Find where the given text appears and provide that cell's center as (x, y) coordinate. 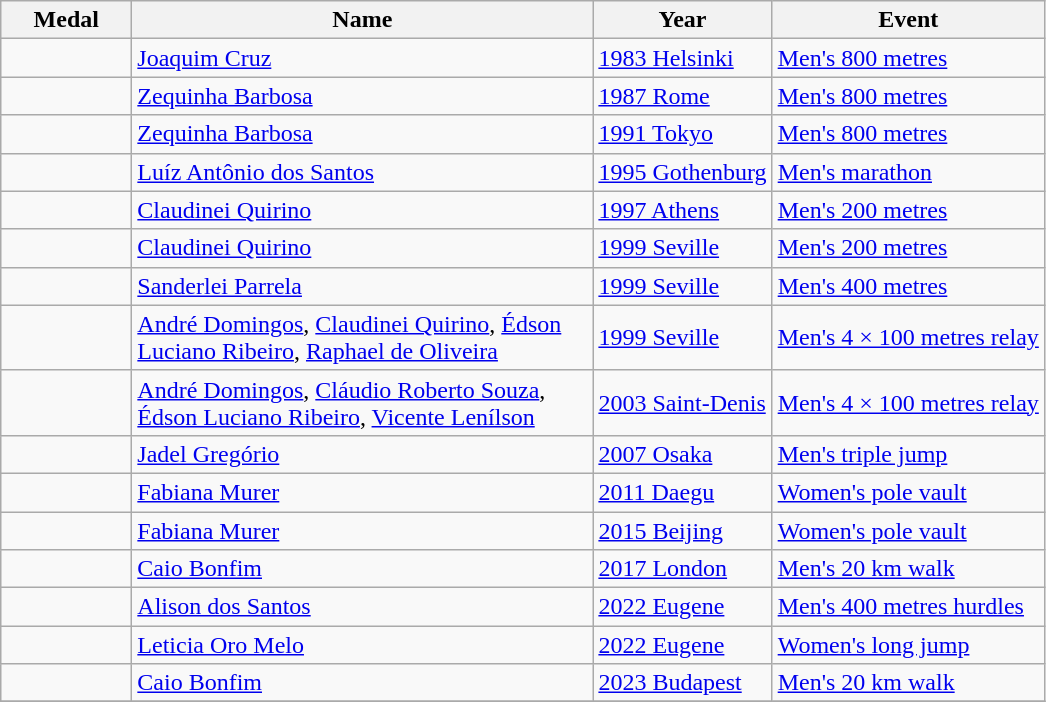
Name (362, 20)
Women's long jump (908, 645)
2011 Daegu (682, 492)
1995 Gothenburg (682, 172)
André Domingos, Cláudio Roberto Souza, Édson Luciano Ribeiro, Vicente Lenílson (362, 402)
Men's marathon (908, 172)
2023 Budapest (682, 683)
André Domingos, Claudinei Quirino, Édson Luciano Ribeiro, Raphael de Oliveira (362, 338)
1983 Helsinki (682, 58)
1997 Athens (682, 210)
Year (682, 20)
1991 Tokyo (682, 134)
1987 Rome (682, 96)
Alison dos Santos (362, 607)
2017 London (682, 569)
Jadel Gregório (362, 454)
2015 Beijing (682, 531)
2007 Osaka (682, 454)
Men's 400 metres hurdles (908, 607)
Men's 400 metres (908, 286)
Leticia Oro Melo (362, 645)
2003 Saint-Denis (682, 402)
Medal (66, 20)
Joaquim Cruz (362, 58)
Men's triple jump (908, 454)
Event (908, 20)
Luíz Antônio dos Santos (362, 172)
Sanderlei Parrela (362, 286)
